Return (X, Y) of the center of cell containing provided text 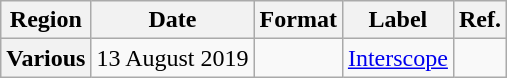
Various (46, 58)
Region (46, 20)
Format (298, 20)
Label (398, 20)
13 August 2019 (172, 58)
Ref. (480, 20)
Interscope (398, 58)
Date (172, 20)
